Capture the cell that displays the provided text and extract its [X, Y] central coordinate. 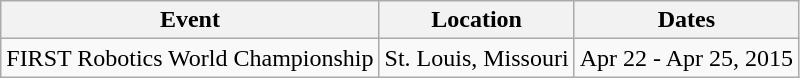
Apr 22 - Apr 25, 2015 [686, 58]
FIRST Robotics World Championship [190, 58]
Dates [686, 20]
St. Louis, Missouri [476, 58]
Event [190, 20]
Location [476, 20]
